Return the [x, y] coordinate for the center point of the cell that contains the specified text.  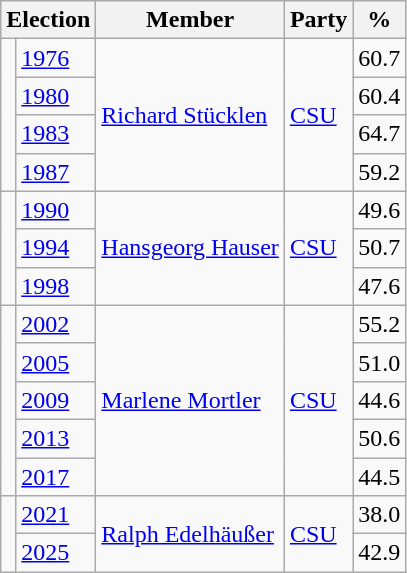
47.6 [380, 286]
Party [318, 20]
2017 [56, 477]
60.7 [380, 58]
38.0 [380, 515]
% [380, 20]
2005 [56, 362]
1994 [56, 248]
2021 [56, 515]
55.2 [380, 324]
1990 [56, 210]
49.6 [380, 210]
Hansgeorg Hauser [190, 248]
Member [190, 20]
60.4 [380, 96]
Marlene Mortler [190, 400]
59.2 [380, 172]
1987 [56, 172]
2013 [56, 438]
1983 [56, 134]
1976 [56, 58]
1998 [56, 286]
44.5 [380, 477]
50.6 [380, 438]
Ralph Edelhäußer [190, 534]
50.7 [380, 248]
44.6 [380, 400]
2025 [56, 553]
Richard Stücklen [190, 115]
1980 [56, 96]
2002 [56, 324]
Election [48, 20]
51.0 [380, 362]
64.7 [380, 134]
42.9 [380, 553]
2009 [56, 400]
